Locate the cell with the specified text and output its [x, y] center coordinate. 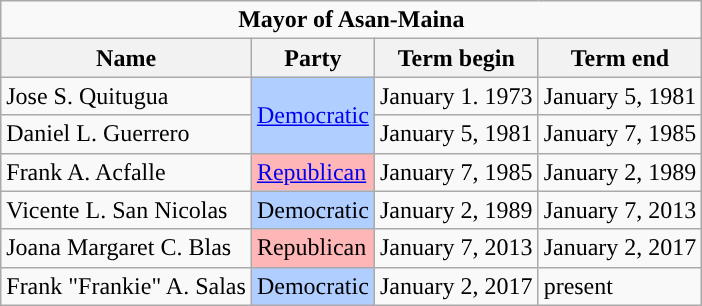
Frank "Frankie" A. Salas [126, 286]
Daniel L. Guerrero [126, 134]
Party [312, 58]
present [620, 286]
Name [126, 58]
Frank A. Acfalle [126, 172]
Mayor of Asan-Maina [352, 20]
Jose S. Quitugua [126, 96]
January 1. 1973 [456, 96]
Term end [620, 58]
Joana Margaret C. Blas [126, 248]
Vicente L. San Nicolas [126, 210]
Term begin [456, 58]
